Output the (X, Y) coordinate of the center of the cell containing the given text.  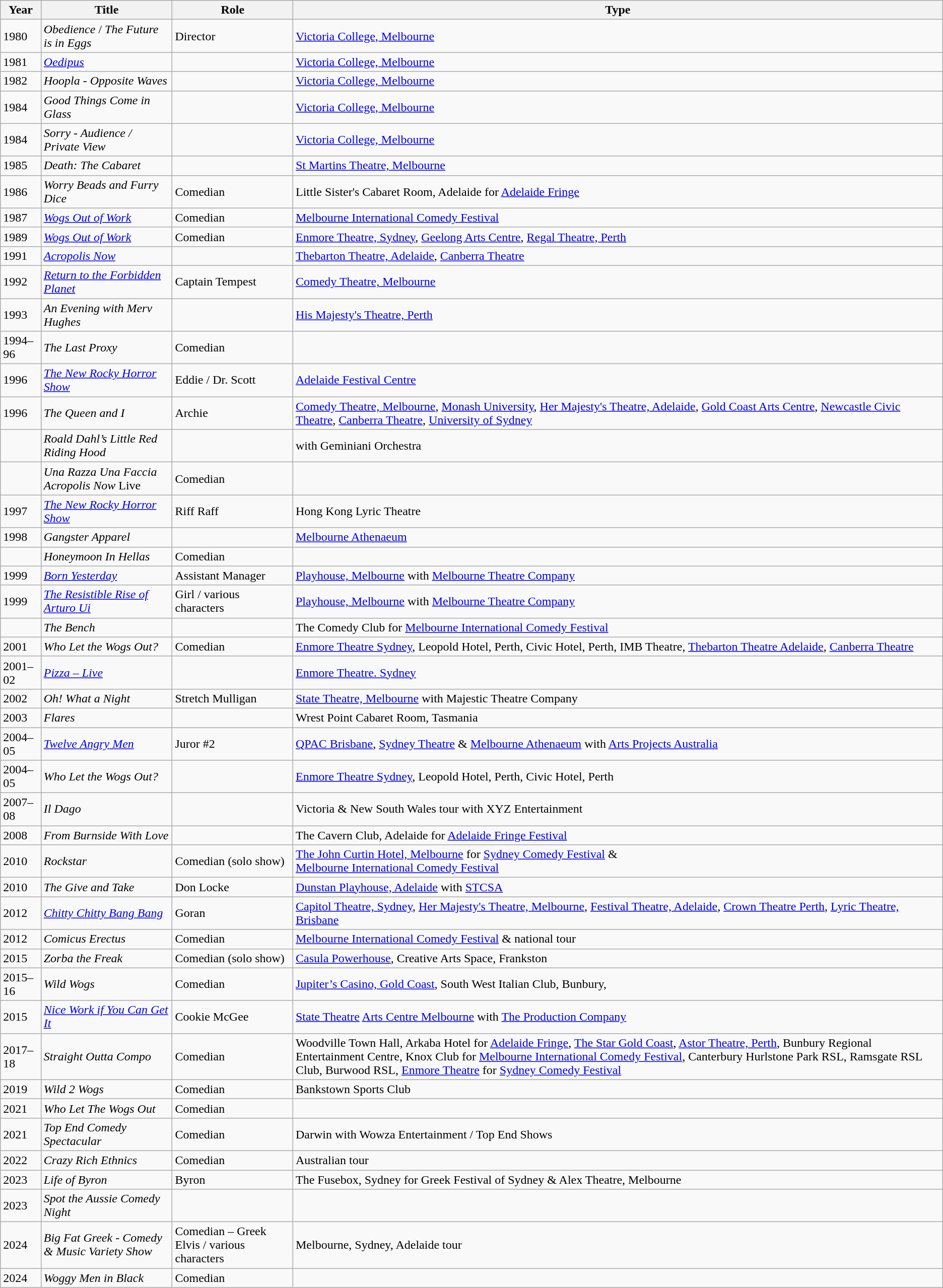
2017–18 (21, 1056)
1993 (21, 314)
Crazy Rich Ethnics (107, 1160)
Casula Powerhouse, Creative Arts Space, Frankston (618, 958)
Byron (233, 1180)
Melbourne Athenaeum (618, 537)
Year (21, 10)
Enmore Theatre. Sydney (618, 673)
Rockstar (107, 861)
Little Sister's Cabaret Room, Adelaide for Adelaide Fringe (618, 191)
1980 (21, 36)
Melbourne International Comedy Festival & national tour (618, 939)
The Bench (107, 627)
Don Locke (233, 887)
1987 (21, 218)
Zorba the Freak (107, 958)
Return to the Forbidden Planet (107, 282)
1991 (21, 256)
Adelaide Festival Centre (618, 381)
Born Yesterday (107, 576)
1986 (21, 191)
Hong Kong Lyric Theatre (618, 512)
The Comedy Club for Melbourne International Comedy Festival (618, 627)
Hoopla - Opposite Waves (107, 81)
Comedian – Greek Elvis / various characters (233, 1245)
Worry Beads and Furry Dice (107, 191)
2015–16 (21, 984)
The Fusebox, Sydney for Greek Festival of Sydney & Alex Theatre, Melbourne (618, 1180)
Darwin with Wowza Entertainment / Top End Shows (618, 1134)
Nice Work if You Can Get It (107, 1017)
The John Curtin Hotel, Melbourne for Sydney Comedy Festival &Melbourne International Comedy Festival (618, 861)
St Martins Theatre, Melbourne (618, 166)
Jupiter’s Casino, Gold Coast, South West Italian Club, Bunbury, (618, 984)
Captain Tempest (233, 282)
Big Fat Greek - Comedy & Music Variety Show (107, 1245)
2019 (21, 1089)
State Theatre Arts Centre Melbourne with The Production Company (618, 1017)
1998 (21, 537)
The Cavern Club, Adelaide for Adelaide Fringe Festival (618, 835)
Australian tour (618, 1160)
Victoria & New South Wales tour with XYZ Entertainment (618, 810)
Wrest Point Cabaret Room, Tasmania (618, 718)
Gangster Apparel (107, 537)
Pizza – Live (107, 673)
2008 (21, 835)
1994–96 (21, 347)
Flares (107, 718)
2003 (21, 718)
State Theatre, Melbourne with Majestic Theatre Company (618, 698)
From Burnside With Love (107, 835)
Girl / various characters (233, 601)
Twelve Angry Men (107, 743)
Oedipus (107, 62)
Cookie McGee (233, 1017)
His Majesty's Theatre, Perth (618, 314)
Straight Outta Compo (107, 1056)
Eddie / Dr. Scott (233, 381)
Una Razza Una Faccia Acropolis Now Live (107, 478)
The Last Proxy (107, 347)
Oh! What a Night (107, 698)
Title (107, 10)
QPAC Brisbane, Sydney Theatre & Melbourne Athenaeum with Arts Projects Australia (618, 743)
with Geminiani Orchestra (618, 446)
Thebarton Theatre, Adelaide, Canberra Theatre (618, 256)
Dunstan Playhouse, Adelaide with STCSA (618, 887)
Director (233, 36)
Roald Dahl’s Little Red Riding Hood (107, 446)
Life of Byron (107, 1180)
Obedience / The Future is in Eggs (107, 36)
Spot the Aussie Comedy Night (107, 1205)
Top End Comedy Spectacular (107, 1134)
Role (233, 10)
Woggy Men in Black (107, 1278)
2007–08 (21, 810)
Goran (233, 913)
Comicus Erectus (107, 939)
Comedy Theatre, Melbourne (618, 282)
1985 (21, 166)
Enmore Theatre Sydney, Leopold Hotel, Perth, Civic Hotel, Perth (618, 776)
Juror #2 (233, 743)
Riff Raff (233, 512)
1981 (21, 62)
Archie (233, 413)
Chitty Chitty Bang Bang (107, 913)
The Queen and I (107, 413)
Type (618, 10)
2001–02 (21, 673)
Good Things Come in Glass (107, 107)
1982 (21, 81)
Enmore Theatre, Sydney, Geelong Arts Centre, Regal Theatre, Perth (618, 237)
Enmore Theatre Sydney, Leopold Hotel, Perth, Civic Hotel, Perth, IMB Theatre, Thebarton Theatre Adelaide, Canberra Theatre (618, 647)
1992 (21, 282)
Melbourne International Comedy Festival (618, 218)
Il Dago (107, 810)
1997 (21, 512)
Melbourne, Sydney, Adelaide tour (618, 1245)
An Evening with Merv Hughes (107, 314)
2002 (21, 698)
2001 (21, 647)
Assistant Manager (233, 576)
Honeymoon In Hellas (107, 556)
Death: The Cabaret (107, 166)
Capitol Theatre, Sydney, Her Majesty's Theatre, Melbourne, Festival Theatre, Adelaide, Crown Theatre Perth, Lyric Theatre, Brisbane (618, 913)
The Give and Take (107, 887)
1989 (21, 237)
Wild Wogs (107, 984)
2022 (21, 1160)
Stretch Mulligan (233, 698)
The Resistible Rise of Arturo Ui (107, 601)
Wild 2 Wogs (107, 1089)
Who Let The Wogs Out (107, 1108)
Bankstown Sports Club (618, 1089)
Acropolis Now (107, 256)
Sorry - Audience / Private View (107, 140)
